From the cell containing the given text, extract its center point as [x, y] coordinate. 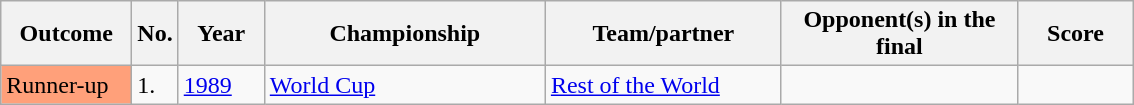
Runner-up [66, 85]
No. [155, 34]
World Cup [404, 85]
Opponent(s) in the final [899, 34]
Team/partner [663, 34]
Outcome [66, 34]
1989 [221, 85]
Score [1075, 34]
Rest of the World [663, 85]
1. [155, 85]
Championship [404, 34]
Year [221, 34]
